Output the [x, y] coordinate of the center of the cell containing the given text.  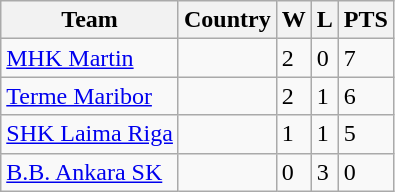
Country [227, 20]
L [324, 20]
3 [324, 172]
MHK Martin [90, 58]
Terme Maribor [90, 96]
6 [366, 96]
B.B. Ankara SK [90, 172]
W [294, 20]
7 [366, 58]
PTS [366, 20]
SHK Laima Riga [90, 134]
5 [366, 134]
Team [90, 20]
